Determine the [X, Y] coordinate at the center of the cell enclosing the given text.  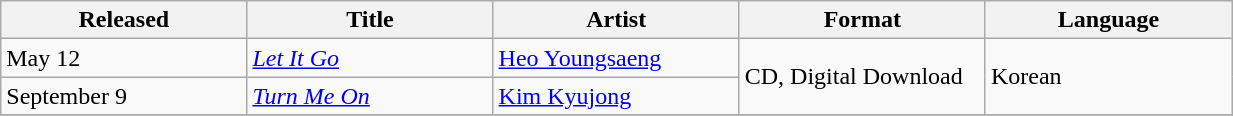
Let It Go [370, 58]
September 9 [124, 96]
Language [1108, 20]
May 12 [124, 58]
CD, Digital Download [862, 77]
Released [124, 20]
Format [862, 20]
Title [370, 20]
Kim Kyujong [616, 96]
Korean [1108, 77]
Artist [616, 20]
Heo Youngsaeng [616, 58]
Turn Me On [370, 96]
